Determine the [x, y] coordinate at the center of the cell enclosing the given text.  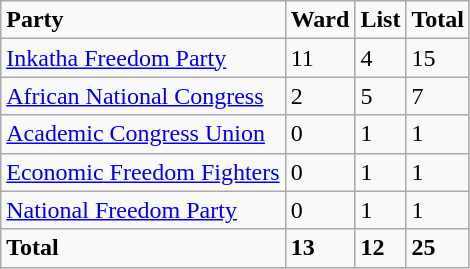
Economic Freedom Fighters [143, 172]
25 [438, 248]
12 [380, 248]
5 [380, 96]
African National Congress [143, 96]
4 [380, 58]
11 [320, 58]
13 [320, 248]
Inkatha Freedom Party [143, 58]
National Freedom Party [143, 210]
Ward [320, 20]
List [380, 20]
15 [438, 58]
Academic Congress Union [143, 134]
Party [143, 20]
2 [320, 96]
7 [438, 96]
